Output the [X, Y] coordinate of the center of the cell containing the given text.  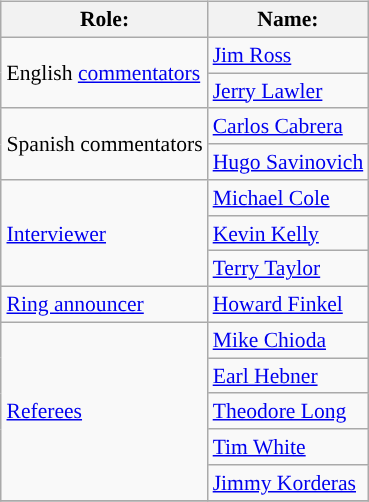
Referees [104, 411]
Jim Ross [288, 55]
Theodore Long [288, 411]
Earl Hebner [288, 376]
Jimmy Korderas [288, 483]
Michael Cole [288, 198]
Ring announcer [104, 305]
English commentators [104, 72]
Interviewer [104, 234]
Role: [104, 20]
Jerry Lawler [288, 91]
Terry Taylor [288, 269]
Howard Finkel [288, 305]
Spanish commentators [104, 144]
Carlos Cabrera [288, 126]
Tim White [288, 447]
Kevin Kelly [288, 233]
Hugo Savinovich [288, 162]
Name: [288, 20]
Mike Chioda [288, 340]
